Extract the (X, Y) coordinate from the center of the cell holding the provided text.  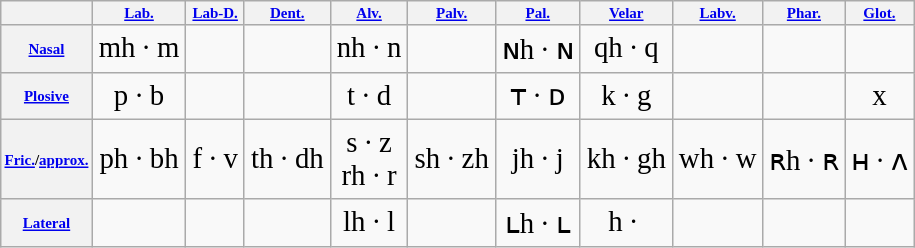
Glot. (880, 13)
mh · m (139, 48)
Velar (626, 13)
qh · q (626, 48)
wh · w (718, 160)
p · b (139, 96)
sh · zh (452, 160)
Lab-D. (216, 13)
f · v (216, 160)
Fric./approx. (46, 160)
Labv. (718, 13)
Lateral (46, 222)
Plosive (46, 96)
Dent. (287, 13)
kh · gh (626, 160)
k · g (626, 96)
ʟh · ʟ (538, 222)
ᴛ · ᴅ (538, 96)
ʜ · ʌ (880, 160)
h · (626, 222)
jh · j (538, 160)
Nasal (46, 48)
nh · n (369, 48)
Lab. (139, 13)
th · dh (287, 160)
Palv. (452, 13)
Pal. (538, 13)
s · zrh · r (369, 160)
ʀh · ʀ (804, 160)
ɴh · ɴ (538, 48)
ph · bh (139, 160)
x (880, 96)
t · d (369, 96)
Alv. (369, 13)
Phar. (804, 13)
lh · l (369, 222)
